From the cell containing the given text, extract its center point as (X, Y) coordinate. 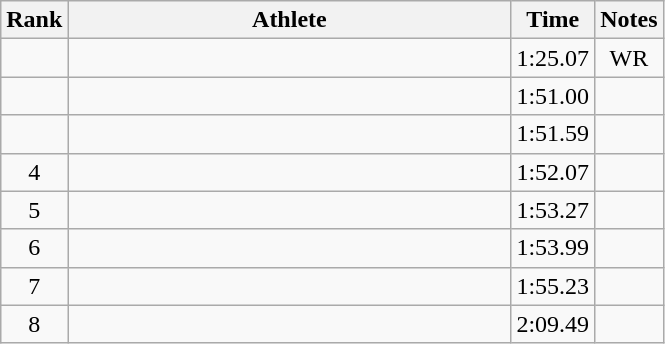
1:25.07 (553, 58)
WR (629, 58)
Time (553, 20)
4 (34, 172)
1:51.00 (553, 96)
8 (34, 324)
1:55.23 (553, 286)
1:52.07 (553, 172)
7 (34, 286)
Athlete (290, 20)
Notes (629, 20)
2:09.49 (553, 324)
5 (34, 210)
1:53.99 (553, 248)
1:53.27 (553, 210)
6 (34, 248)
1:51.59 (553, 134)
Rank (34, 20)
